Provide the [X, Y] coordinate of the cell's center where the given text is located.  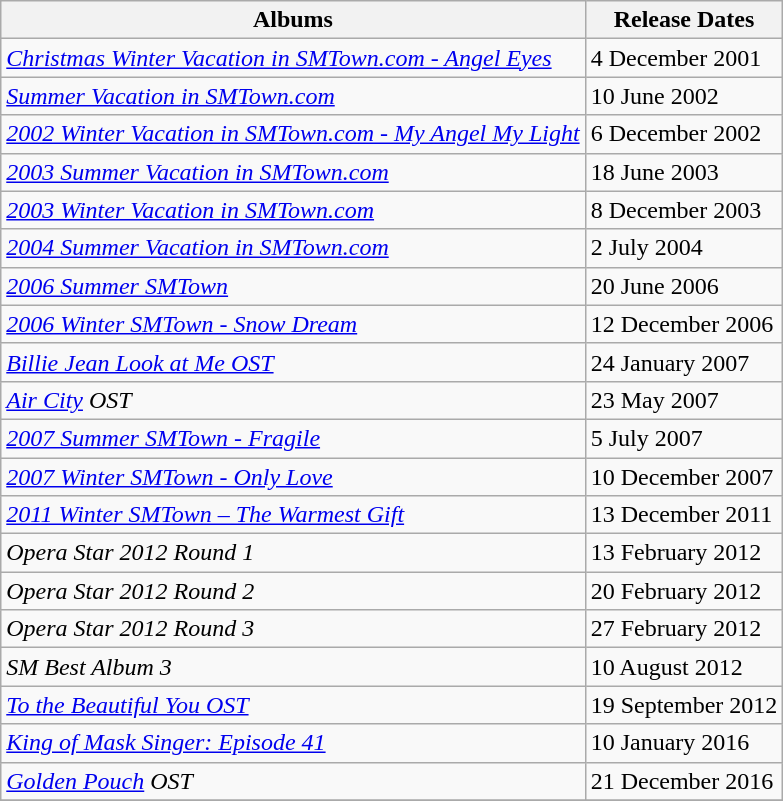
21 December 2016 [684, 781]
12 December 2006 [684, 324]
Christmas Winter Vacation in SMTown.com - Angel Eyes [293, 58]
2011 Winter SMTown – The Warmest Gift [293, 515]
Albums [293, 20]
6 December 2002 [684, 134]
27 February 2012 [684, 629]
23 May 2007 [684, 400]
2006 Summer SMTown [293, 286]
24 January 2007 [684, 362]
2004 Summer Vacation in SMTown.com [293, 248]
SM Best Album 3 [293, 667]
10 August 2012 [684, 667]
18 June 2003 [684, 172]
5 July 2007 [684, 438]
4 December 2001 [684, 58]
Air City OST [293, 400]
20 February 2012 [684, 591]
Billie Jean Look at Me OST [293, 362]
13 February 2012 [684, 553]
20 June 2006 [684, 286]
2006 Winter SMTown - Snow Dream [293, 324]
10 June 2002 [684, 96]
To the Beautiful You OST [293, 705]
King of Mask Singer: Episode 41 [293, 743]
Opera Star 2012 Round 3 [293, 629]
2007 Winter SMTown - Only Love [293, 477]
13 December 2011 [684, 515]
Opera Star 2012 Round 2 [293, 591]
Golden Pouch OST [293, 781]
Release Dates [684, 20]
2003 Winter Vacation in SMTown.com [293, 210]
Opera Star 2012 Round 1 [293, 553]
10 January 2016 [684, 743]
10 December 2007 [684, 477]
2007 Summer SMTown - Fragile [293, 438]
19 September 2012 [684, 705]
2 July 2004 [684, 248]
8 December 2003 [684, 210]
Summer Vacation in SMTown.com [293, 96]
2002 Winter Vacation in SMTown.com - My Angel My Light [293, 134]
2003 Summer Vacation in SMTown.com [293, 172]
